Extract the (X, Y) coordinate from the center of the cell holding the provided text.  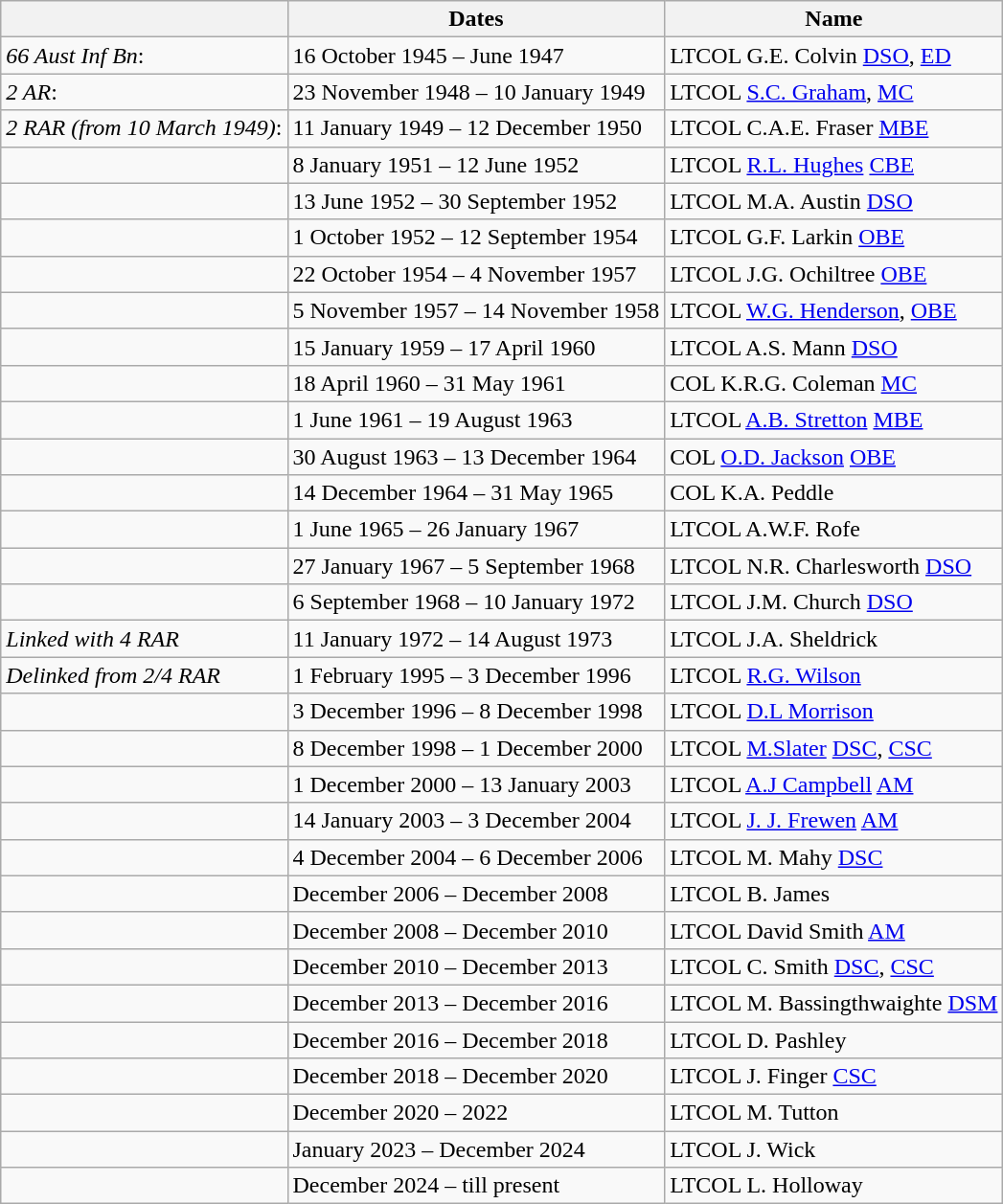
11 January 1949 – 12 December 1950 (476, 128)
LTCOL B. James (833, 894)
LTCOL M.A. Austin DSO (833, 201)
LTCOL M. Tutton (833, 1113)
LTCOL J.A. Sheldrick (833, 639)
Dates (476, 19)
4 December 2004 – 6 December 2006 (476, 857)
23 November 1948 – 10 January 1949 (476, 92)
27 January 1967 – 5 September 1968 (476, 566)
LTCOL C. Smith DSC, CSC (833, 966)
LTCOL J.G. Ochiltree OBE (833, 274)
18 April 1960 – 31 May 1961 (476, 383)
LTCOL J.M. Church DSO (833, 602)
1 February 1995 – 3 December 1996 (476, 675)
6 September 1968 – 10 January 1972 (476, 602)
8 January 1951 – 12 June 1952 (476, 165)
LTCOL D.L Morrison (833, 712)
1 June 1965 – 26 January 1967 (476, 530)
LTCOL S.C. Graham, MC (833, 92)
COL O.D. Jackson OBE (833, 457)
13 June 1952 – 30 September 1952 (476, 201)
December 2020 – 2022 (476, 1113)
December 2013 – December 2016 (476, 1003)
December 2024 – till present (476, 1186)
LTCOL W.G. Henderson, OBE (833, 310)
LTCOL J. Wick (833, 1149)
LTCOL C.A.E. Fraser MBE (833, 128)
11 January 1972 – 14 August 1973 (476, 639)
Delinked from 2/4 RAR (144, 675)
5 November 1957 – 14 November 1958 (476, 310)
LTCOL David Smith AM (833, 930)
1 June 1961 – 19 August 1963 (476, 420)
LTCOL G.E. Colvin DSO, ED (833, 56)
LTCOL M. Mahy DSC (833, 857)
LTCOL G.F. Larkin OBE (833, 238)
LTCOL A.W.F. Rofe (833, 530)
3 December 1996 – 8 December 1998 (476, 712)
2 AR: (144, 92)
66 Aust Inf Bn: (144, 56)
COL K.A. Peddle (833, 493)
8 December 1998 – 1 December 2000 (476, 748)
LTCOL R.L. Hughes CBE (833, 165)
December 2008 – December 2010 (476, 930)
LTCOL A.S. Mann DSO (833, 347)
LTCOL A.B. Stretton MBE (833, 420)
Linked with 4 RAR (144, 639)
LTCOL A.J Campbell AM (833, 784)
LTCOL D. Pashley (833, 1039)
16 October 1945 – June 1947 (476, 56)
LTCOL R.G. Wilson (833, 675)
LTCOL M. Bassingthwaighte DSM (833, 1003)
1 December 2000 – 13 January 2003 (476, 784)
December 2006 – December 2008 (476, 894)
LTCOL J. J. Frewen AM (833, 821)
LTCOL N.R. Charlesworth DSO (833, 566)
COL K.R.G. Coleman MC (833, 383)
December 2010 – December 2013 (476, 966)
15 January 1959 – 17 April 1960 (476, 347)
December 2018 – December 2020 (476, 1077)
LTCOL L. Holloway (833, 1186)
Name (833, 19)
30 August 1963 – 13 December 1964 (476, 457)
22 October 1954 – 4 November 1957 (476, 274)
January 2023 – December 2024 (476, 1149)
LTCOL M.Slater DSC, CSC (833, 748)
14 January 2003 – 3 December 2004 (476, 821)
LTCOL J. Finger CSC (833, 1077)
2 RAR (from 10 March 1949): (144, 128)
14 December 1964 – 31 May 1965 (476, 493)
December 2016 – December 2018 (476, 1039)
1 October 1952 – 12 September 1954 (476, 238)
